Return the [x, y] coordinate for the center point of the cell that contains the specified text.  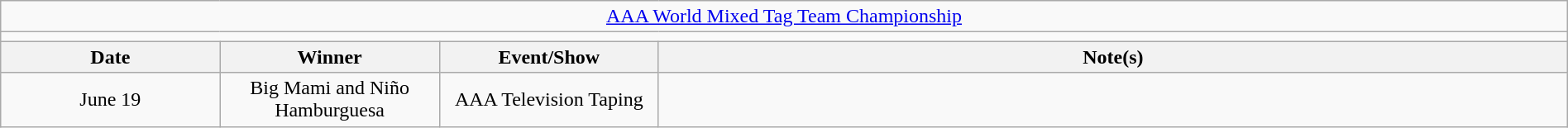
Event/Show [549, 57]
AAA Television Taping [549, 99]
Date [111, 57]
Note(s) [1113, 57]
Winner [329, 57]
June 19 [111, 99]
AAA World Mixed Tag Team Championship [784, 17]
Big Mami and Niño Hamburguesa [329, 99]
